Detect which cell encompasses the target text, then output its [x, y] center coordinate. 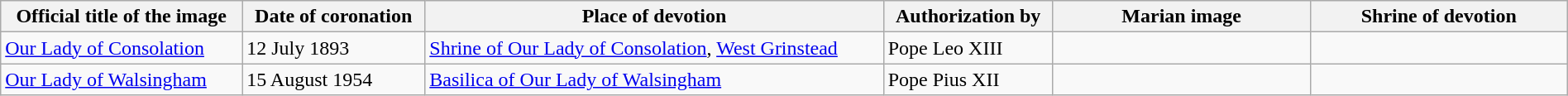
Official title of the image [122, 17]
Place of devotion [654, 17]
Shrine of devotion [1439, 17]
12 July 1893 [334, 48]
Basilica of Our Lady of Walsingham [654, 79]
Date of coronation [334, 17]
15 August 1954 [334, 79]
Our Lady of Consolation [122, 48]
Shrine of Our Lady of Consolation, West Grinstead [654, 48]
Authorization by [968, 17]
Pope Leo XIII [968, 48]
Marian image [1181, 17]
Our Lady of Walsingham [122, 79]
Pope Pius XII [968, 79]
